Output the (x, y) coordinate of the center of the cell containing the given text.  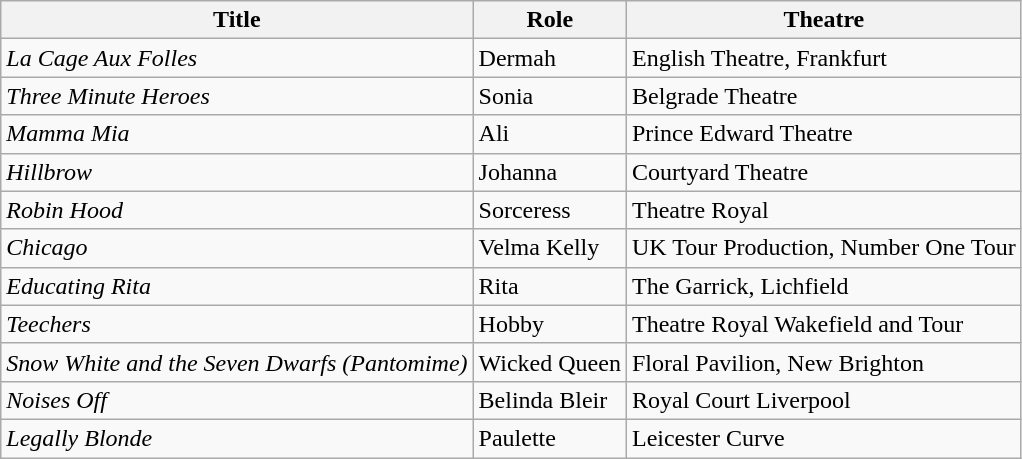
Prince Edward Theatre (824, 134)
Snow White and the Seven Dwarfs (Pantomime) (237, 362)
Hobby (550, 324)
Belinda Bleir (550, 400)
Mamma Mia (237, 134)
Paulette (550, 438)
Hillbrow (237, 172)
The Garrick, Lichfield (824, 286)
Theatre (824, 20)
Royal Court Liverpool (824, 400)
Sonia (550, 96)
Wicked Queen (550, 362)
Floral Pavilion, New Brighton (824, 362)
Ali (550, 134)
La Cage Aux Folles (237, 58)
Johanna (550, 172)
Role (550, 20)
Three Minute Heroes (237, 96)
Velma Kelly (550, 248)
Title (237, 20)
Educating Rita (237, 286)
Theatre Royal (824, 210)
Chicago (237, 248)
Dermah (550, 58)
Teechers (237, 324)
English Theatre, Frankfurt (824, 58)
Rita (550, 286)
Theatre Royal Wakefield and Tour (824, 324)
Leicester Curve (824, 438)
UK Tour Production, Number One Tour (824, 248)
Legally Blonde (237, 438)
Robin Hood (237, 210)
Sorceress (550, 210)
Belgrade Theatre (824, 96)
Noises Off (237, 400)
Courtyard Theatre (824, 172)
